Determine the [x, y] coordinate at the center of the cell enclosing the given text.  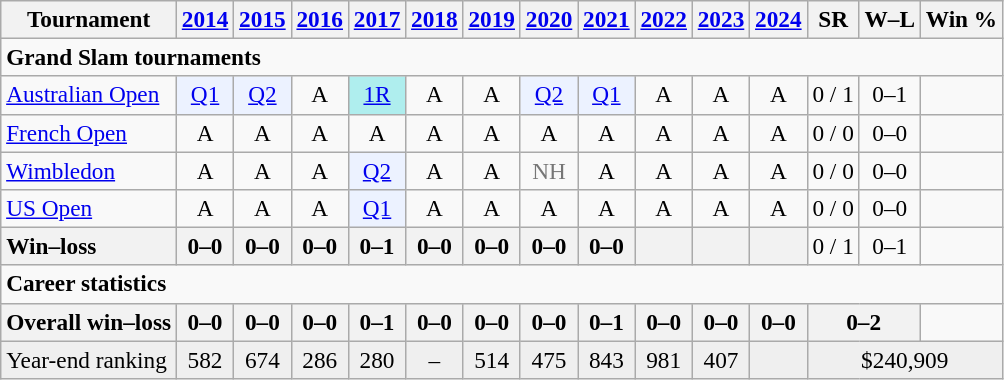
2017 [376, 19]
407 [720, 359]
Tournament [89, 19]
W–L [890, 19]
Win % [961, 19]
NH [548, 170]
582 [204, 359]
2019 [492, 19]
Career statistics [502, 284]
Wimbledon [89, 170]
SR [833, 19]
US Open [89, 208]
2018 [434, 19]
2022 [664, 19]
674 [262, 359]
2015 [262, 19]
1R [376, 95]
2014 [204, 19]
2020 [548, 19]
2024 [778, 19]
2023 [720, 19]
280 [376, 359]
Grand Slam tournaments [502, 57]
981 [664, 359]
$240,909 [905, 359]
0–2 [864, 322]
French Open [89, 133]
2021 [606, 19]
Win–loss [89, 246]
286 [320, 359]
2016 [320, 19]
– [434, 359]
Australian Open [89, 95]
475 [548, 359]
Overall win–loss [89, 322]
514 [492, 359]
Year-end ranking [89, 359]
843 [606, 359]
